Extract the (x, y) coordinate from the center of the cell holding the provided text.  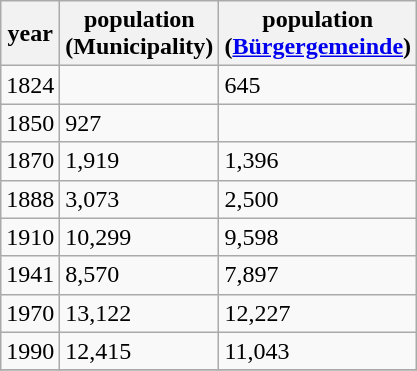
1990 (30, 351)
927 (140, 123)
645 (318, 85)
9,598 (318, 237)
1,396 (318, 161)
1870 (30, 161)
population (Bürgergemeinde) (318, 34)
12,415 (140, 351)
1888 (30, 199)
1941 (30, 275)
12,227 (318, 313)
1970 (30, 313)
11,043 (318, 351)
2,500 (318, 199)
population (Municipality) (140, 34)
1910 (30, 237)
7,897 (318, 275)
year (30, 34)
1850 (30, 123)
3,073 (140, 199)
1,919 (140, 161)
1824 (30, 85)
13,122 (140, 313)
8,570 (140, 275)
10,299 (140, 237)
